Output the [x, y] coordinate of the center of the cell containing the given text.  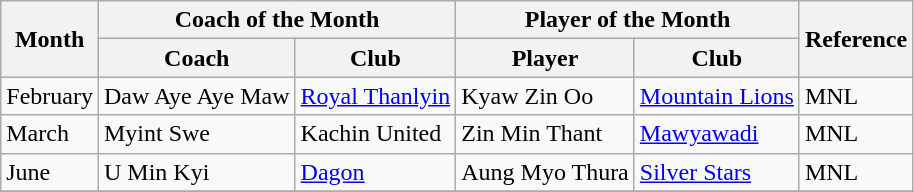
U Min Kyi [196, 172]
Mawyawadi [716, 134]
Daw Aye Aye Maw [196, 96]
February [50, 96]
Coach [196, 58]
Coach of the Month [276, 20]
Dagon [376, 172]
Month [50, 39]
Kachin United [376, 134]
Reference [856, 39]
Royal Thanlyin [376, 96]
Player [546, 58]
Silver Stars [716, 172]
Zin Min Thant [546, 134]
Player of the Month [628, 20]
Mountain Lions [716, 96]
Aung Myo Thura [546, 172]
Myint Swe [196, 134]
March [50, 134]
Kyaw Zin Oo [546, 96]
June [50, 172]
